For the text-containing cell, return its midpoint in (x, y) coordinate format. 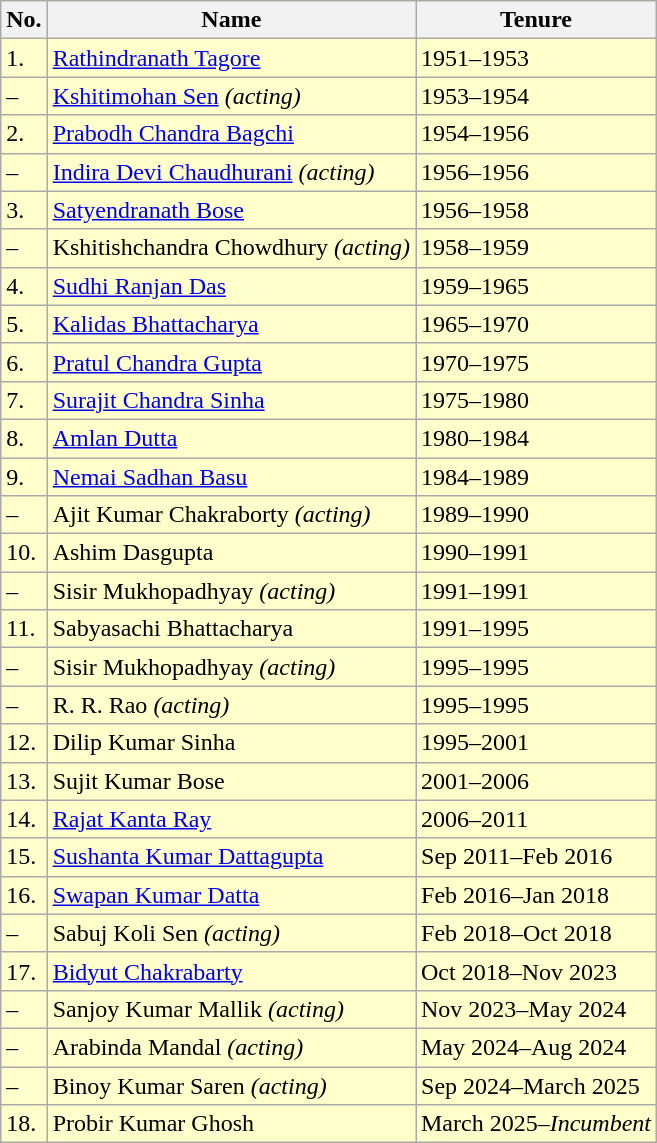
1990–1991 (536, 553)
Prabodh Chandra Bagchi (231, 134)
Indira Devi Chaudhurani (acting) (231, 172)
Rajat Kanta Ray (231, 819)
1954–1956 (536, 134)
Swapan Kumar Datta (231, 895)
Satyendranath Bose (231, 210)
1965–1970 (536, 324)
15. (24, 857)
Sabyasachi Bhattacharya (231, 629)
Ashim Dasgupta (231, 553)
1. (24, 58)
Amlan Dutta (231, 438)
2001–2006 (536, 781)
1991–1995 (536, 629)
Feb 2018–Oct 2018 (536, 933)
1956–1956 (536, 172)
Nemai Sadhan Basu (231, 477)
10. (24, 553)
2. (24, 134)
1984–1989 (536, 477)
3. (24, 210)
Tenure (536, 20)
Oct 2018–Nov 2023 (536, 971)
Arabinda Mandal (acting) (231, 1047)
Name (231, 20)
No. (24, 20)
Kalidas Bhattacharya (231, 324)
March 2025–Incumbent (536, 1124)
1959–1965 (536, 286)
Sep 2011–Feb 2016 (536, 857)
Kshitimohan Sen (acting) (231, 96)
Probir Kumar Ghosh (231, 1124)
Kshitishchandra Chowdhury (acting) (231, 248)
18. (24, 1124)
Sep 2024–March 2025 (536, 1085)
1995–2001 (536, 743)
Pratul Chandra Gupta (231, 362)
1980–1984 (536, 438)
2006–2011 (536, 819)
7. (24, 400)
1951–1953 (536, 58)
R. R. Rao (acting) (231, 705)
Sanjoy Kumar Mallik (acting) (231, 1009)
Sudhi Ranjan Das (231, 286)
Dilip Kumar Sinha (231, 743)
Sujit Kumar Bose (231, 781)
1989–1990 (536, 515)
5. (24, 324)
Sushanta Kumar Dattagupta (231, 857)
9. (24, 477)
1970–1975 (536, 362)
17. (24, 971)
Feb 2016–Jan 2018 (536, 895)
1991–1991 (536, 591)
16. (24, 895)
Surajit Chandra Sinha (231, 400)
Bidyut Chakrabarty (231, 971)
Ajit Kumar Chakraborty (acting) (231, 515)
12. (24, 743)
4. (24, 286)
May 2024–Aug 2024 (536, 1047)
11. (24, 629)
1975–1980 (536, 400)
1958–1959 (536, 248)
Binoy Kumar Saren (acting) (231, 1085)
Rathindranath Tagore (231, 58)
Sabuj Koli Sen (acting) (231, 933)
14. (24, 819)
6. (24, 362)
1953–1954 (536, 96)
1956–1958 (536, 210)
13. (24, 781)
Nov 2023–May 2024 (536, 1009)
8. (24, 438)
